Scan for the cell matching the given text and deliver its (x, y) coordinate at center. 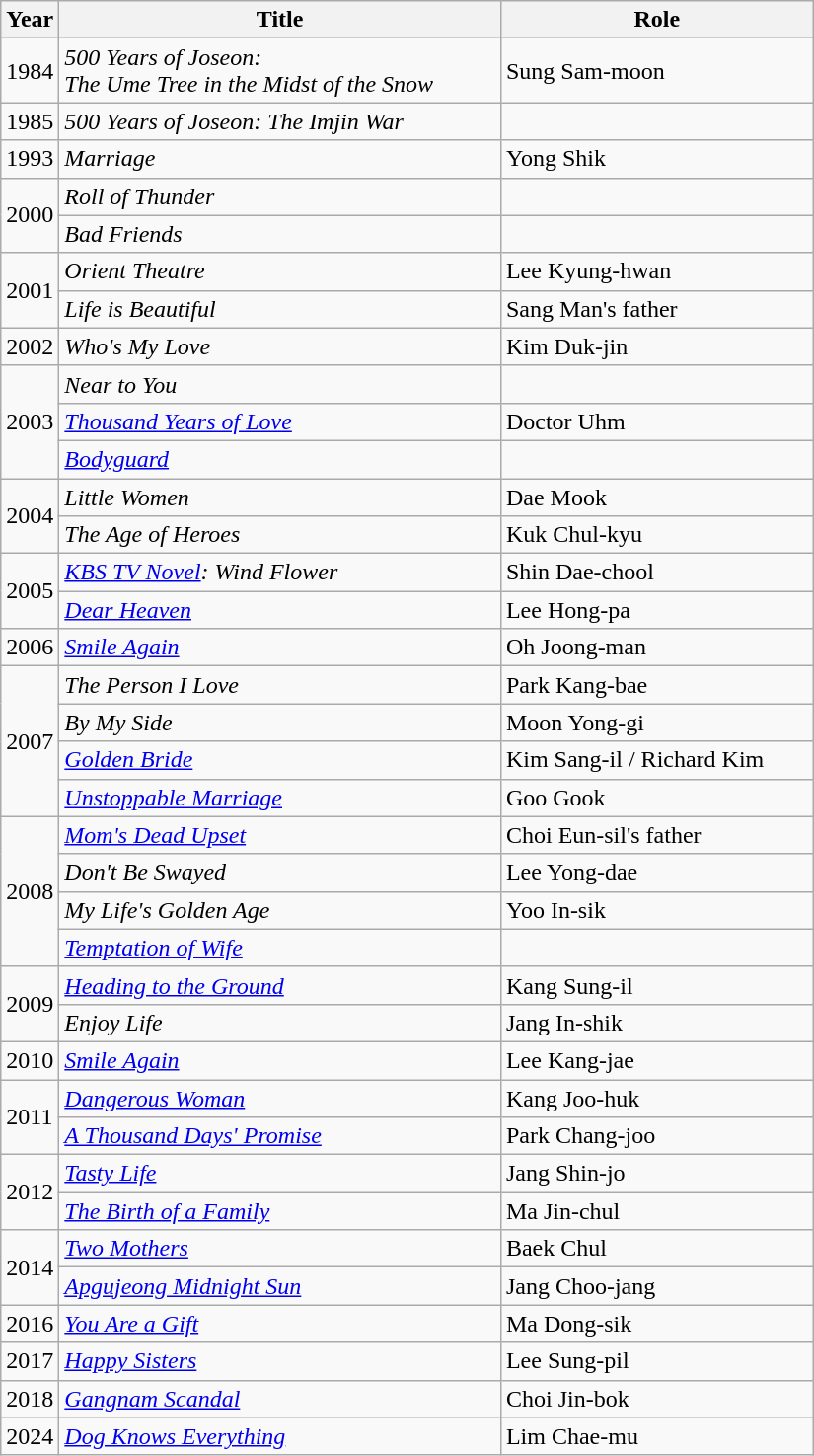
2002 (30, 346)
Lee Kang-jae (657, 1060)
A Thousand Days' Promise (280, 1136)
1985 (30, 121)
Sang Man's father (657, 309)
Bad Friends (280, 234)
By My Side (280, 723)
Moon Yong-gi (657, 723)
Lee Sung-pil (657, 1361)
Doctor Uhm (657, 421)
Goo Gook (657, 798)
The Birth of a Family (280, 1211)
2004 (30, 515)
Oh Joong-man (657, 648)
2005 (30, 591)
Yong Shik (657, 159)
1993 (30, 159)
2012 (30, 1192)
Year (30, 20)
Sung Sam-moon (657, 71)
Lee Yong-dae (657, 873)
Who's My Love (280, 346)
Roll of Thunder (280, 196)
Thousand Years of Love (280, 421)
2014 (30, 1267)
Marriage (280, 159)
2000 (30, 215)
Park Kang-bae (657, 685)
Choi Jin-bok (657, 1399)
Ma Jin-chul (657, 1211)
Kim Sang-il / Richard Kim (657, 760)
500 Years of Joseon: The Ume Tree in the Midst of the Snow (280, 71)
Apgujeong Midnight Sun (280, 1286)
Baek Chul (657, 1249)
2018 (30, 1399)
Jang Choo-jang (657, 1286)
Title (280, 20)
2007 (30, 741)
Lee Kyung-hwan (657, 271)
Unstoppable Marriage (280, 798)
2011 (30, 1117)
2001 (30, 290)
Shin Dae-chool (657, 573)
Heading to the Ground (280, 985)
My Life's Golden Age (280, 910)
2009 (30, 1004)
Jang In-shik (657, 1023)
Lee Hong-pa (657, 610)
1984 (30, 71)
Jang Shin-jo (657, 1174)
Kuk Chul-kyu (657, 535)
Dae Mook (657, 497)
2006 (30, 648)
Role (657, 20)
KBS TV Novel: Wind Flower (280, 573)
Temptation of Wife (280, 948)
Kang Sung-il (657, 985)
Enjoy Life (280, 1023)
Near to You (280, 384)
Golden Bride (280, 760)
Ma Dong-sik (657, 1324)
Life is Beautiful (280, 309)
Gangnam Scandal (280, 1399)
Dog Knows Everything (280, 1436)
Kim Duk-jin (657, 346)
Dangerous Woman (280, 1099)
Dear Heaven (280, 610)
Happy Sisters (280, 1361)
2010 (30, 1060)
The Person I Love (280, 685)
Yoo In-sik (657, 910)
Bodyguard (280, 459)
Two Mothers (280, 1249)
Lim Chae-mu (657, 1436)
Tasty Life (280, 1174)
Choi Eun-sil's father (657, 835)
500 Years of Joseon: The Imjin War (280, 121)
You Are a Gift (280, 1324)
Park Chang-joo (657, 1136)
Little Women (280, 497)
2017 (30, 1361)
2008 (30, 891)
Kang Joo-huk (657, 1099)
Don't Be Swayed (280, 873)
The Age of Heroes (280, 535)
2003 (30, 421)
2016 (30, 1324)
Mom's Dead Upset (280, 835)
2024 (30, 1436)
Orient Theatre (280, 271)
